Output the (x, y) coordinate of the center of the cell containing the given text.  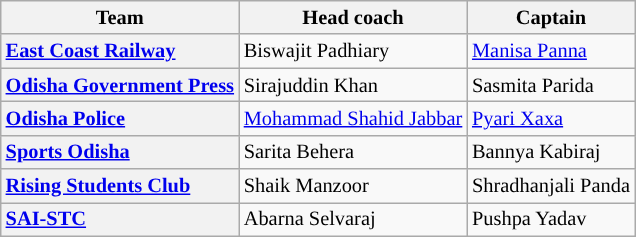
Sasmita Parida (551, 85)
Team (120, 17)
Sports Odisha (120, 152)
SAI-STC (120, 219)
Captain (551, 17)
Manisa Panna (551, 51)
Bannya Kabiraj (551, 152)
Sirajuddin Khan (353, 85)
Sarita Behera (353, 152)
Pushpa Yadav (551, 219)
Mohammad Shahid Jabbar (353, 118)
Head coach (353, 17)
East Coast Railway (120, 51)
Shradhanjali Panda (551, 186)
Rising Students Club (120, 186)
Pyari Xaxa (551, 118)
Odisha Government Press (120, 85)
Biswajit Padhiary (353, 51)
Odisha Police (120, 118)
Abarna Selvaraj (353, 219)
Shaik Manzoor (353, 186)
